Output the [X, Y] coordinate of the center of the cell containing the given text.  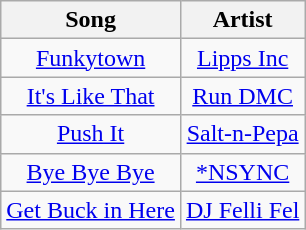
Song [91, 20]
Artist [242, 20]
Get Buck in Here [91, 210]
Push It [91, 134]
It's Like That [91, 96]
Salt-n-Pepa [242, 134]
Bye Bye Bye [91, 172]
*NSYNC [242, 172]
Lipps Inc [242, 58]
Run DMC [242, 96]
DJ Felli Fel [242, 210]
Funkytown [91, 58]
